Return the [x, y] coordinate for the center point of the cell that contains the specified text.  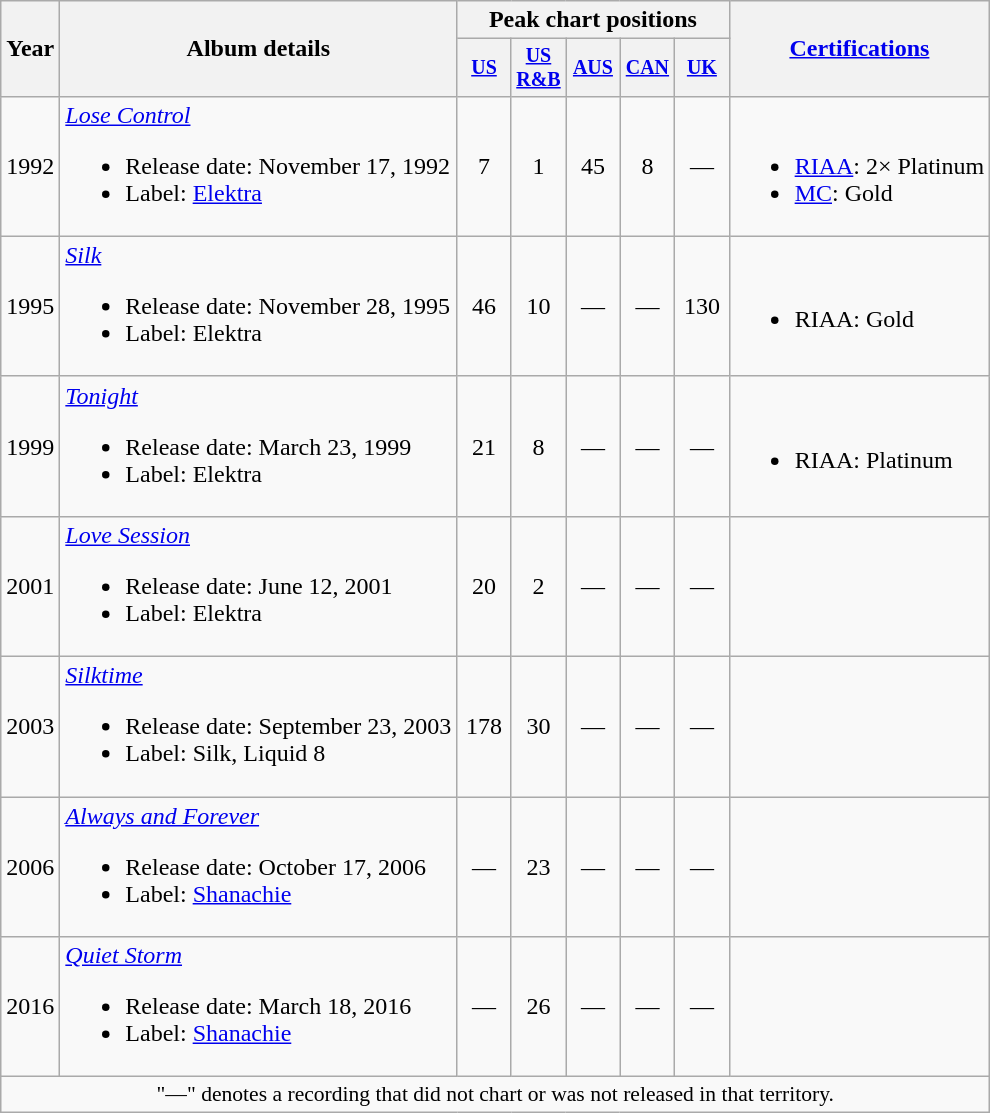
Year [30, 49]
"—" denotes a recording that did not chart or was not released in that territory. [496, 1095]
26 [538, 1007]
RIAA: 2× PlatinumMC: Gold [860, 166]
45 [593, 166]
2 [538, 586]
2016 [30, 1007]
USR&B [538, 68]
RIAA: Gold [860, 306]
US [484, 68]
1992 [30, 166]
Peak chart positions [593, 20]
21 [484, 446]
30 [538, 727]
1999 [30, 446]
Album details [258, 49]
Lose ControlRelease date: November 17, 1992Label: Elektra [258, 166]
20 [484, 586]
CAN [647, 68]
1 [538, 166]
SilkRelease date: November 28, 1995Label: Elektra [258, 306]
10 [538, 306]
2001 [30, 586]
Always and ForeverRelease date: October 17, 2006Label: Shanachie [258, 867]
130 [702, 306]
1995 [30, 306]
TonightRelease date: March 23, 1999Label: Elektra [258, 446]
AUS [593, 68]
2006 [30, 867]
23 [538, 867]
Quiet StormRelease date: March 18, 2016Label: Shanachie [258, 1007]
SilktimeRelease date: September 23, 2003Label: Silk, Liquid 8 [258, 727]
2003 [30, 727]
Certifications [860, 49]
46 [484, 306]
Love SessionRelease date: June 12, 2001Label: Elektra [258, 586]
178 [484, 727]
UK [702, 68]
RIAA: Platinum [860, 446]
7 [484, 166]
